Extract the [x, y] coordinate from the center of the cell holding the provided text.  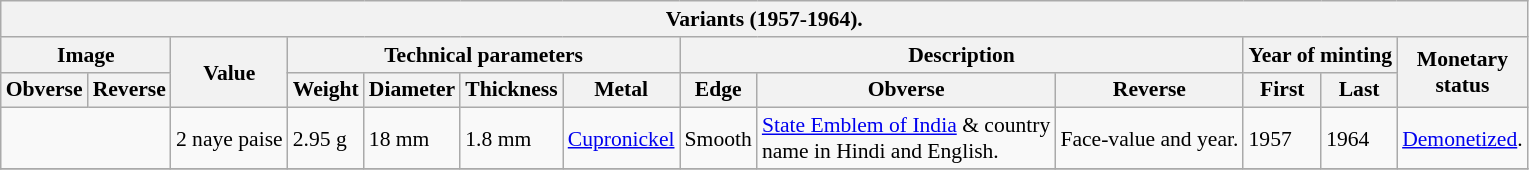
Variants (1957-1964). [764, 19]
2.95 g [326, 138]
Smooth [718, 138]
Image [86, 55]
Technical parameters [484, 55]
Monetarystatus [1462, 72]
1.8 mm [512, 138]
Thickness [512, 90]
Face-value and year. [1149, 138]
Weight [326, 90]
State Emblem of India & countryname in Hindi and English. [906, 138]
Cupronickel [622, 138]
1964 [1359, 138]
Last [1359, 90]
Diameter [412, 90]
Edge [718, 90]
First [1282, 90]
2 naye paise [230, 138]
Demonetized. [1462, 138]
18 mm [412, 138]
Value [230, 72]
Metal [622, 90]
Year of minting [1320, 55]
1957 [1282, 138]
Description [962, 55]
